Determine the (X, Y) coordinate at the center of the cell enclosing the given text.  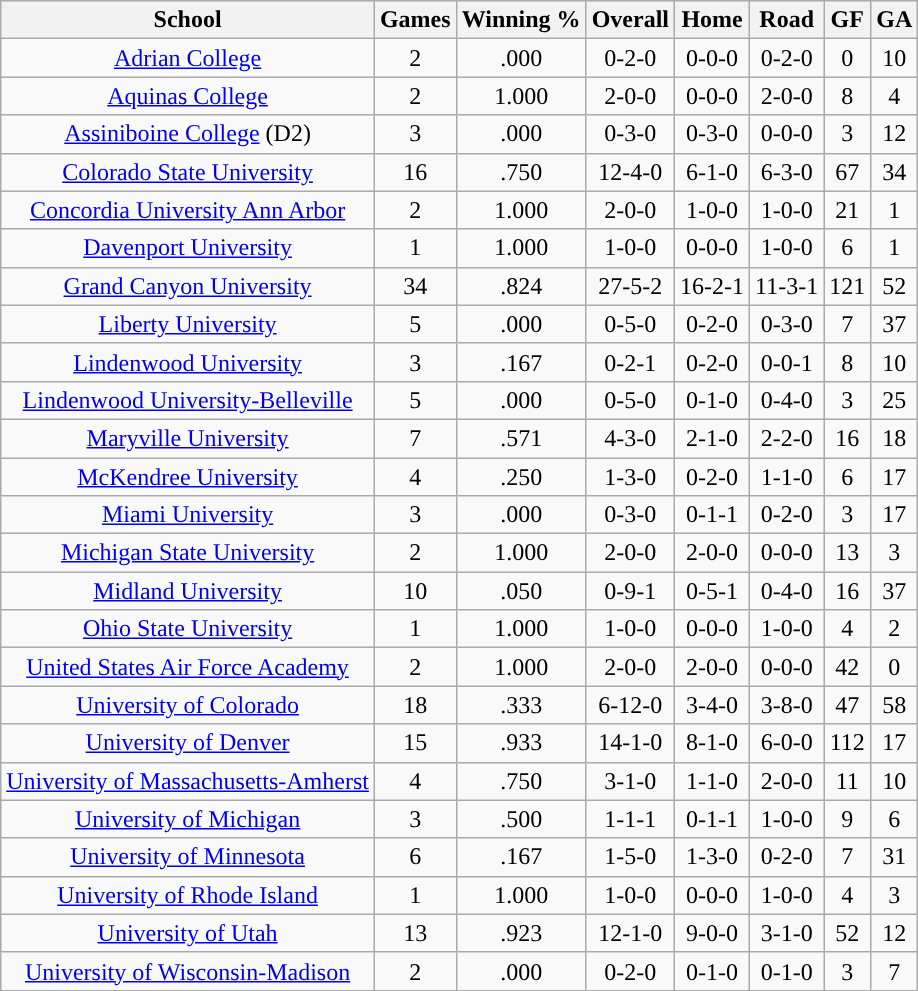
Miami University (188, 515)
0-5-1 (712, 591)
Davenport University (188, 248)
Ohio State University (188, 629)
.571 (521, 438)
4-3-0 (630, 438)
University of Utah (188, 933)
1-1-1 (630, 819)
.050 (521, 591)
University of Wisconsin-Madison (188, 971)
University of Massachusetts-Amherst (188, 781)
6-1-0 (712, 172)
11 (848, 781)
University of Colorado (188, 705)
University of Minnesota (188, 857)
Assiniboine College (D2) (188, 134)
Michigan State University (188, 553)
0-0-1 (787, 362)
GA (894, 20)
9 (848, 819)
27-5-2 (630, 286)
58 (894, 705)
12-1-0 (630, 933)
12-4-0 (630, 172)
.250 (521, 477)
Home (712, 20)
.923 (521, 933)
Winning % (521, 20)
Road (787, 20)
9-0-0 (712, 933)
Colorado State University (188, 172)
University of Michigan (188, 819)
25 (894, 400)
Grand Canyon University (188, 286)
6-3-0 (787, 172)
47 (848, 705)
14-1-0 (630, 743)
School (188, 20)
Liberty University (188, 324)
11-3-1 (787, 286)
Maryville University (188, 438)
16-2-1 (712, 286)
.333 (521, 705)
Games (415, 20)
.500 (521, 819)
2-2-0 (787, 438)
Midland University (188, 591)
8-1-0 (712, 743)
Lindenwood University-Belleville (188, 400)
Aquinas College (188, 96)
.824 (521, 286)
Overall (630, 20)
3-8-0 (787, 705)
21 (848, 210)
31 (894, 857)
67 (848, 172)
Lindenwood University (188, 362)
2-1-0 (712, 438)
1-5-0 (630, 857)
McKendree University (188, 477)
Concordia University Ann Arbor (188, 210)
3-4-0 (712, 705)
University of Denver (188, 743)
6-0-0 (787, 743)
United States Air Force Academy (188, 667)
112 (848, 743)
6-12-0 (630, 705)
0-2-1 (630, 362)
121 (848, 286)
42 (848, 667)
0-9-1 (630, 591)
University of Rhode Island (188, 895)
Adrian College (188, 58)
15 (415, 743)
GF (848, 20)
.933 (521, 743)
